Provide the (X, Y) coordinate of the cell's center where the given text is located.  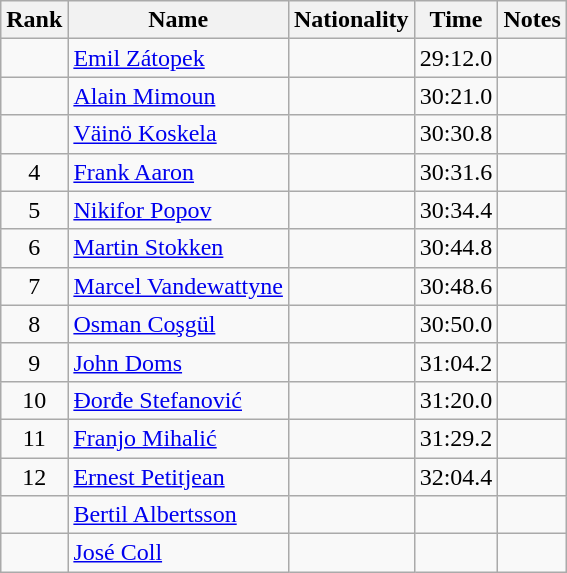
Franjo Mihalić (178, 438)
Rank (34, 20)
11 (34, 438)
31:20.0 (456, 400)
Bertil Albertsson (178, 515)
Emil Zátopek (178, 58)
9 (34, 362)
5 (34, 210)
30:50.0 (456, 324)
32:04.4 (456, 477)
30:30.8 (456, 134)
Väinö Koskela (178, 134)
31:29.2 (456, 438)
8 (34, 324)
30:31.6 (456, 172)
Nationality (351, 20)
10 (34, 400)
José Coll (178, 553)
6 (34, 248)
Đorđe Stefanović (178, 400)
29:12.0 (456, 58)
Name (178, 20)
30:48.6 (456, 286)
Alain Mimoun (178, 96)
30:34.4 (456, 210)
30:21.0 (456, 96)
Nikifor Popov (178, 210)
Notes (532, 20)
30:44.8 (456, 248)
Frank Aaron (178, 172)
31:04.2 (456, 362)
7 (34, 286)
Marcel Vandewattyne (178, 286)
4 (34, 172)
Osman Coşgül (178, 324)
Ernest Petitjean (178, 477)
12 (34, 477)
Martin Stokken (178, 248)
John Doms (178, 362)
Time (456, 20)
